Pinpoint the cell where the given text exists, returning its [x, y] midpoint coordinate. 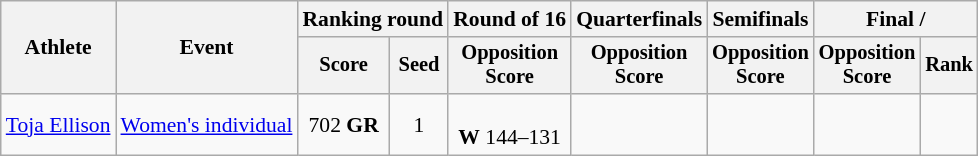
Score [343, 66]
W 144–131 [510, 124]
Event [207, 48]
Semifinals [760, 19]
Final / [896, 19]
Athlete [58, 48]
702 GR [343, 124]
Toja Ellison [58, 124]
Ranking round [372, 19]
1 [419, 124]
Round of 16 [510, 19]
Seed [419, 66]
Quarterfinals [639, 19]
Women's individual [207, 124]
Rank [949, 66]
